Return the (x, y) coordinate for the center point of the cell that contains the specified text.  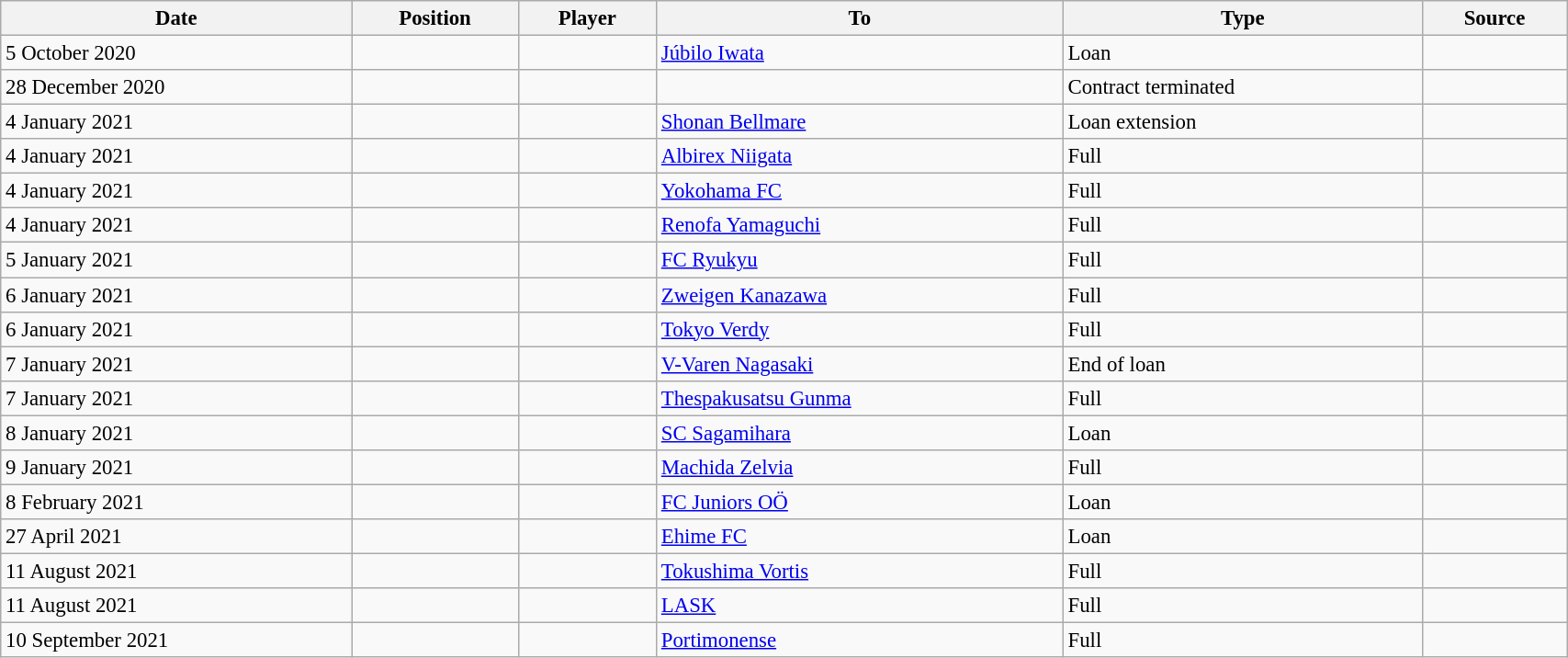
Type (1242, 18)
Shonan Bellmare (860, 122)
Yokohama FC (860, 191)
9 January 2021 (176, 468)
Tokushima Vortis (860, 571)
To (860, 18)
Albirex Niigata (860, 156)
Júbilo Iwata (860, 53)
Player (587, 18)
5 October 2020 (176, 53)
Loan extension (1242, 122)
Ehime FC (860, 537)
8 January 2021 (176, 433)
Renofa Yamaguchi (860, 225)
8 February 2021 (176, 502)
LASK (860, 606)
V-Varen Nagasaki (860, 364)
Portimonense (860, 641)
5 January 2021 (176, 260)
Contract terminated (1242, 87)
10 September 2021 (176, 641)
SC Sagamihara (860, 433)
Source (1494, 18)
Date (176, 18)
FC Ryukyu (860, 260)
27 April 2021 (176, 537)
Machida Zelvia (860, 468)
Tokyo Verdy (860, 329)
Position (435, 18)
FC Juniors OÖ (860, 502)
28 December 2020 (176, 87)
End of loan (1242, 364)
Zweigen Kanazawa (860, 295)
Thespakusatsu Gunma (860, 398)
